Provide the [X, Y] coordinate of the cell's center where the given text is located.  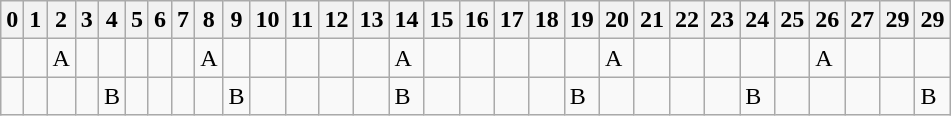
5 [136, 20]
15 [442, 20]
20 [616, 20]
27 [862, 20]
0 [12, 20]
17 [512, 20]
24 [758, 20]
19 [582, 20]
10 [268, 20]
16 [476, 20]
8 [209, 20]
6 [160, 20]
11 [302, 20]
3 [86, 20]
9 [236, 20]
22 [688, 20]
1 [36, 20]
18 [546, 20]
7 [184, 20]
23 [722, 20]
14 [406, 20]
25 [792, 20]
21 [652, 20]
26 [828, 20]
13 [372, 20]
12 [336, 20]
2 [61, 20]
4 [112, 20]
